Scan for the cell matching the given text and deliver its (x, y) coordinate at center. 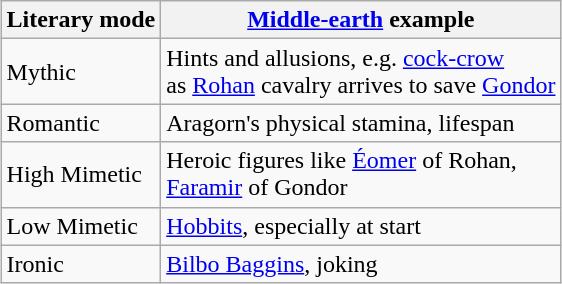
Bilbo Baggins, joking (361, 264)
Hints and allusions, e.g. cock-crowas Rohan cavalry arrives to save Gondor (361, 72)
Low Mimetic (81, 226)
Romantic (81, 123)
Heroic figures like Éomer of Rohan,Faramir of Gondor (361, 174)
Aragorn's physical stamina, lifespan (361, 123)
Mythic (81, 72)
Middle-earth example (361, 20)
Literary mode (81, 20)
High Mimetic (81, 174)
Hobbits, especially at start (361, 226)
Ironic (81, 264)
